Provide the (X, Y) coordinate of the cell's center where the given text is located.  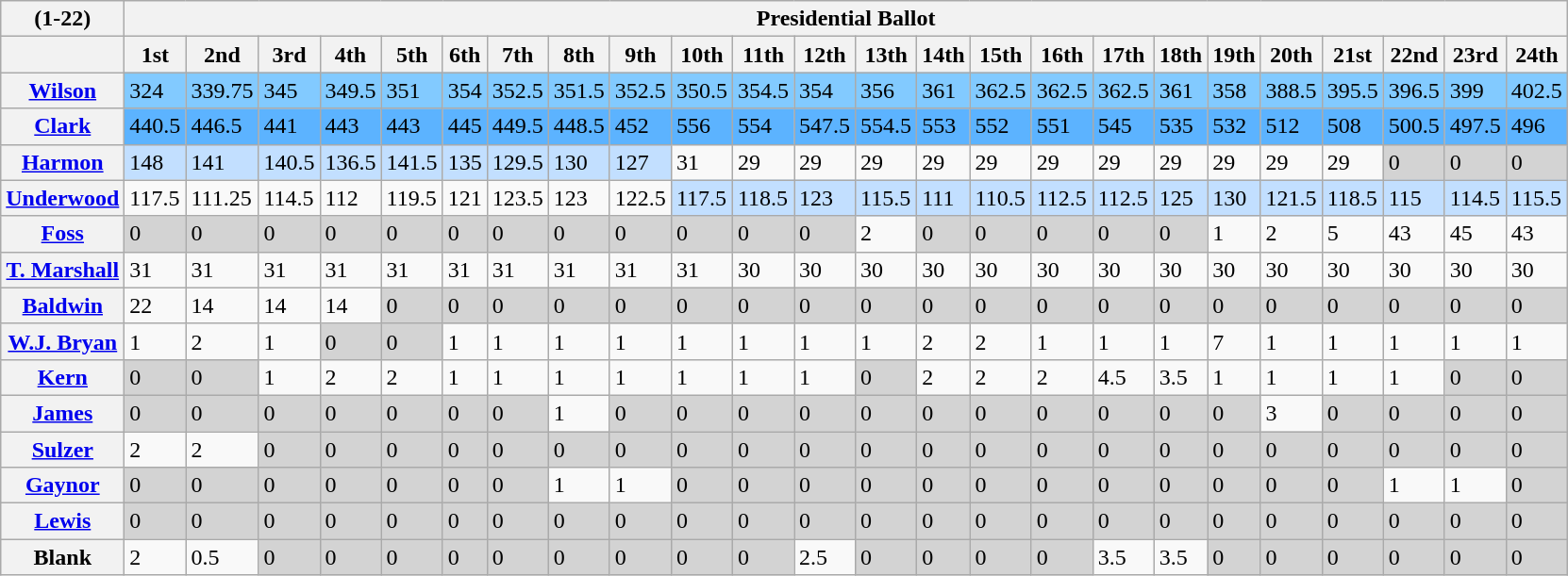
345 (289, 91)
16th (1062, 55)
350.5 (702, 91)
552 (1000, 126)
497.5 (1476, 126)
6th (464, 55)
5 (1353, 234)
445 (464, 126)
Underwood (62, 198)
440.5 (155, 126)
8th (579, 55)
388.5 (1291, 91)
W.J. Bryan (62, 341)
532 (1234, 126)
Sulzer (62, 450)
535 (1180, 126)
148 (155, 162)
449.5 (517, 126)
446.5 (223, 126)
140.5 (289, 162)
547.5 (825, 126)
358 (1234, 91)
141 (223, 162)
13th (887, 55)
354.5 (762, 91)
James (62, 413)
110.5 (1000, 198)
21st (1353, 55)
4.5 (1123, 377)
135 (464, 162)
554.5 (887, 126)
396.5 (1413, 91)
23rd (1476, 55)
448.5 (579, 126)
24th (1536, 55)
7th (517, 55)
2.5 (825, 557)
545 (1123, 126)
Wilson (62, 91)
17th (1123, 55)
115 (1413, 198)
Foss (62, 234)
324 (155, 91)
121 (464, 198)
122.5 (640, 198)
351 (411, 91)
22nd (1413, 55)
136.5 (351, 162)
121.5 (1291, 198)
Harmon (62, 162)
18th (1180, 55)
Gaynor (62, 485)
4th (351, 55)
15th (1000, 55)
19th (1234, 55)
356 (887, 91)
7 (1234, 341)
Blank (62, 557)
112 (351, 198)
Lewis (62, 521)
3 (1291, 413)
496 (1536, 126)
11th (762, 55)
Kern (62, 377)
10th (702, 55)
339.75 (223, 91)
508 (1353, 126)
399 (1476, 91)
14th (943, 55)
402.5 (1536, 91)
351.5 (579, 91)
127 (640, 162)
12th (825, 55)
512 (1291, 126)
(1-22) (62, 19)
556 (702, 126)
Presidential Ballot (846, 19)
2nd (223, 55)
9th (640, 55)
500.5 (1413, 126)
111.25 (223, 198)
441 (289, 126)
554 (762, 126)
3rd (289, 55)
Baldwin (62, 305)
5th (411, 55)
20th (1291, 55)
125 (1180, 198)
141.5 (411, 162)
452 (640, 126)
553 (943, 126)
123.5 (517, 198)
395.5 (1353, 91)
1st (155, 55)
129.5 (517, 162)
349.5 (351, 91)
T. Marshall (62, 270)
22 (155, 305)
Clark (62, 126)
45 (1476, 234)
551 (1062, 126)
111 (943, 198)
119.5 (411, 198)
0.5 (223, 557)
